Pinpoint the cell where the given text exists, returning its (X, Y) midpoint coordinate. 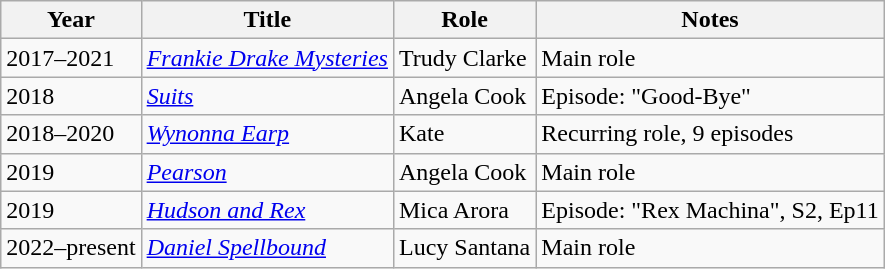
Hudson and Rex (267, 210)
Year (71, 20)
2017–2021 (71, 58)
Suits (267, 96)
Wynonna Earp (267, 134)
Title (267, 20)
Trudy Clarke (464, 58)
2022–present (71, 248)
Kate (464, 134)
Role (464, 20)
Mica Arora (464, 210)
Recurring role, 9 episodes (710, 134)
Pearson (267, 172)
2018 (71, 96)
Episode: "Good-Bye" (710, 96)
Lucy Santana (464, 248)
2018–2020 (71, 134)
Episode: "Rex Machina", S2, Ep11 (710, 210)
Daniel Spellbound (267, 248)
Frankie Drake Mysteries (267, 58)
Notes (710, 20)
